Pinpoint the cell where the given text exists, returning its [x, y] midpoint coordinate. 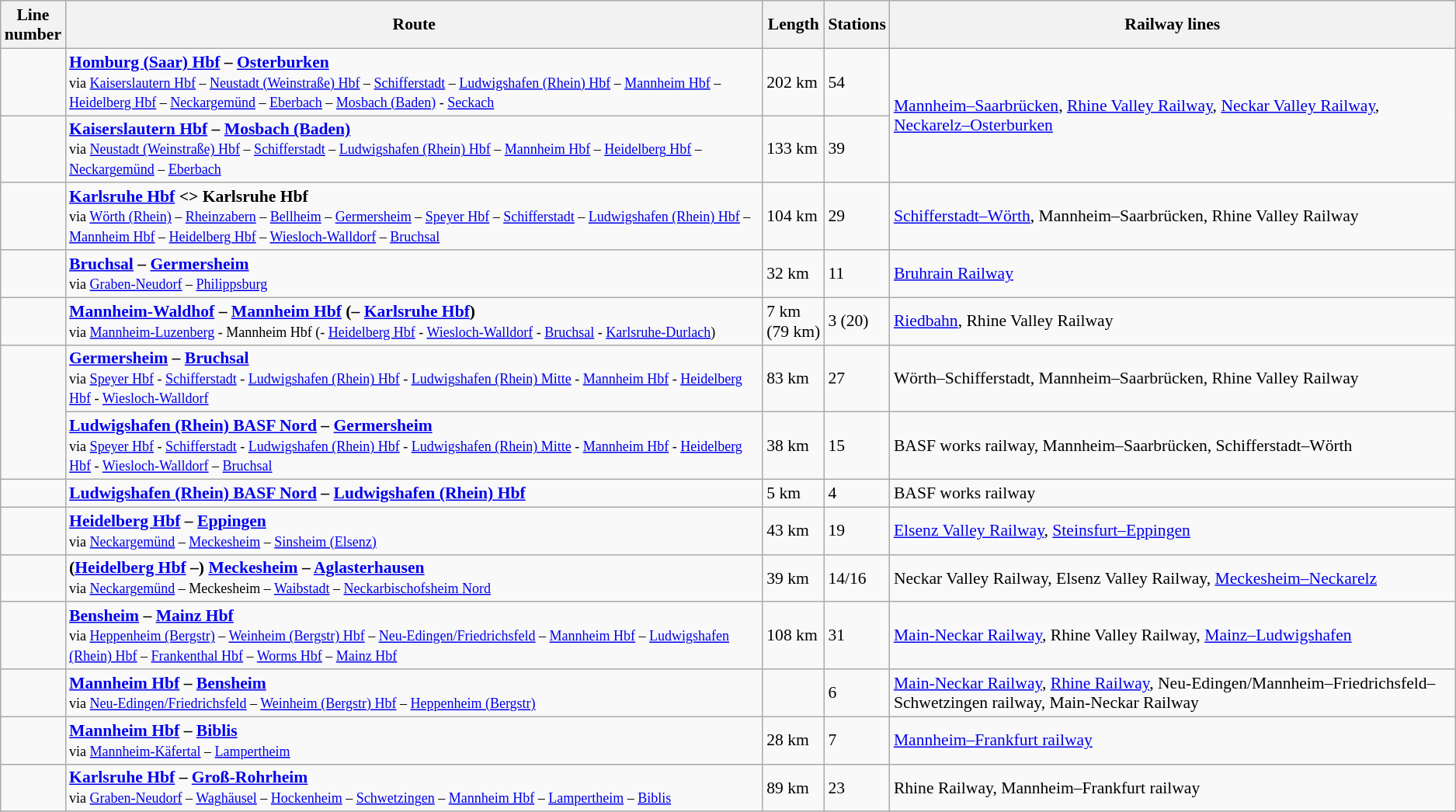
39 [857, 149]
Main-Neckar Railway, Rhine Valley Railway, Mainz–Ludwigshafen [1173, 637]
Linenumber [33, 25]
43 km [794, 531]
39 km [794, 578]
Heidelberg Hbf – Eppingenvia Neckargemünd – Meckesheim – Sinsheim (Elsenz) [414, 531]
Bruhrain Railway [1173, 273]
32 km [794, 273]
6 [857, 692]
11 [857, 273]
28 km [794, 741]
54 [857, 82]
Mannheim–Saarbrücken, Rhine Valley Railway, Neckar Valley Railway, Neckarelz–Osterburken [1173, 115]
BASF works railway [1173, 494]
Length [794, 25]
23 [857, 787]
Mannheim–Frankfurt railway [1173, 741]
29 [857, 217]
Schifferstadt–Wörth, Mannheim–Saarbrücken, Rhine Valley Railway [1173, 217]
Route [414, 25]
(Heidelberg Hbf –) Meckesheim – Aglasterhausenvia Neckargemünd – Meckesheim – Waibstadt – Neckarbischofsheim Nord [414, 578]
Wörth–Schifferstadt, Mannheim–Saarbrücken, Rhine Valley Railway [1173, 379]
Bruchsal – Germersheimvia Graben-Neudorf – Philippsburg [414, 273]
104 km [794, 217]
Railway lines [1173, 25]
202 km [794, 82]
Main-Neckar Railway, Rhine Railway, Neu-Edingen/Mannheim–Friedrichsfeld–Schwetzingen railway, Main-Neckar Railway [1173, 692]
108 km [794, 637]
Rhine Railway, Mannheim–Frankfurt railway [1173, 787]
5 km [794, 494]
Stations [857, 25]
7 km(79 km) [794, 321]
38 km [794, 446]
7 [857, 741]
27 [857, 379]
14/16 [857, 578]
89 km [794, 787]
Karlsruhe Hbf – Groß-Rohrheimvia Graben-Neudorf – Waghäusel – Hockenheim – Schwetzingen – Mannheim Hbf – Lampertheim – Biblis [414, 787]
3 (20) [857, 321]
4 [857, 494]
Ludwigshafen (Rhein) BASF Nord – Ludwigshafen (Rhein) Hbf [414, 494]
Mannheim Hbf – Bensheimvia Neu-Edingen/Friedrichsfeld – Weinheim (Bergstr) Hbf – Heppenheim (Bergstr) [414, 692]
15 [857, 446]
31 [857, 637]
133 km [794, 149]
Mannheim Hbf – Biblisvia Mannheim-Käfertal – Lampertheim [414, 741]
Elsenz Valley Railway, Steinsfurt–Eppingen [1173, 531]
83 km [794, 379]
BASF works railway, Mannheim–Saarbrücken, Schifferstadt–Wörth [1173, 446]
19 [857, 531]
Neckar Valley Railway, Elsenz Valley Railway, Meckesheim–Neckarelz [1173, 578]
Riedbahn, Rhine Valley Railway [1173, 321]
